Pinpoint the cell where the given text exists, returning its [x, y] midpoint coordinate. 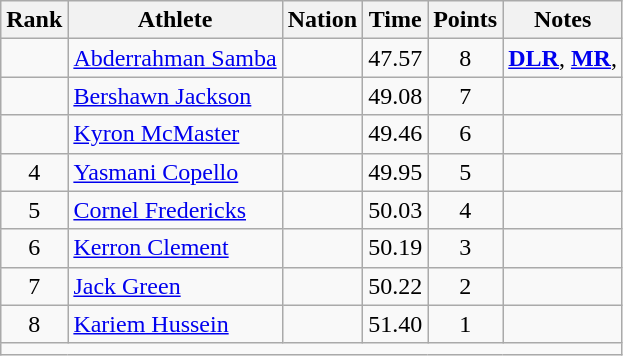
49.08 [396, 96]
Yasmani Copello [175, 172]
Cornel Fredericks [175, 210]
49.46 [396, 134]
50.19 [396, 248]
Kyron McMaster [175, 134]
47.57 [396, 58]
Notes [563, 20]
Kariem Hussein [175, 324]
49.95 [396, 172]
Athlete [175, 20]
Points [466, 20]
Time [396, 20]
DLR, MR, [563, 58]
51.40 [396, 324]
2 [466, 286]
Abderrahman Samba [175, 58]
Rank [34, 20]
Bershawn Jackson [175, 96]
50.03 [396, 210]
Nation [322, 20]
1 [466, 324]
3 [466, 248]
Kerron Clement [175, 248]
50.22 [396, 286]
Jack Green [175, 286]
